Find where the given text appears and provide that cell's center as (x, y) coordinate. 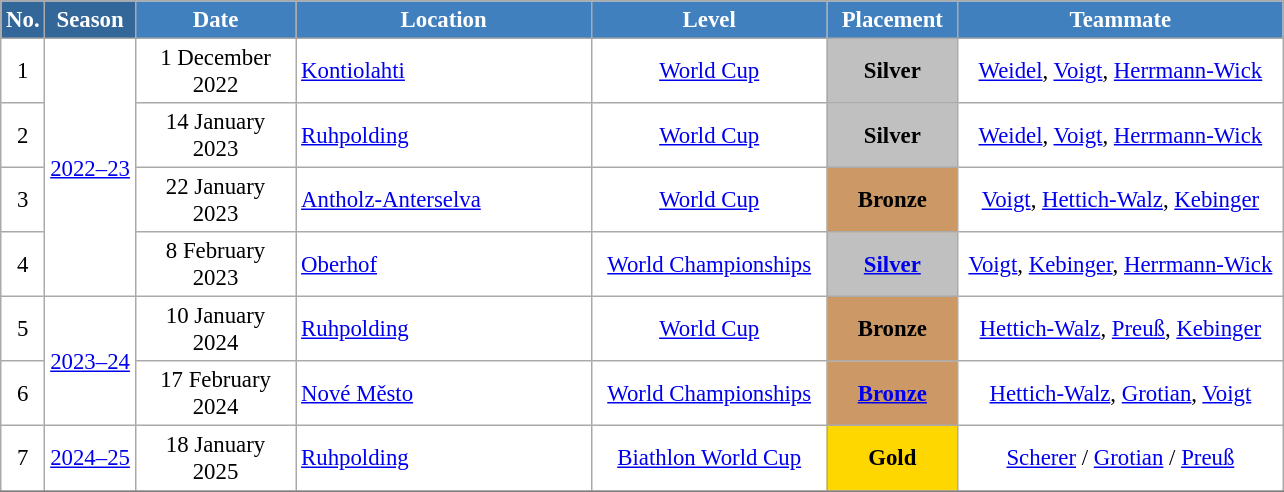
Location (444, 20)
18 January 2025 (216, 458)
No. (23, 20)
2023–24 (90, 362)
17 February 2024 (216, 394)
Voigt, Hettich-Walz, Kebinger (1121, 200)
Oberhof (444, 264)
Antholz-Anterselva (444, 200)
Level (709, 20)
Voigt, Kebinger, Herrmann-Wick (1121, 264)
Placement (892, 20)
8 February 2023 (216, 264)
2022–23 (90, 168)
Date (216, 20)
Teammate (1121, 20)
1 December 2022 (216, 72)
Kontiolahti (444, 72)
22 January 2023 (216, 200)
Gold (892, 458)
7 (23, 458)
2 (23, 136)
14 January 2023 (216, 136)
2024–25 (90, 458)
10 January 2024 (216, 330)
6 (23, 394)
Nové Město (444, 394)
Scherer / Grotian / Preuß (1121, 458)
1 (23, 72)
Hettich-Walz, Preuß, Kebinger (1121, 330)
3 (23, 200)
5 (23, 330)
4 (23, 264)
Hettich-Walz, Grotian, Voigt (1121, 394)
Biathlon World Cup (709, 458)
Season (90, 20)
